Determine the [x, y] coordinate at the center of the cell enclosing the given text.  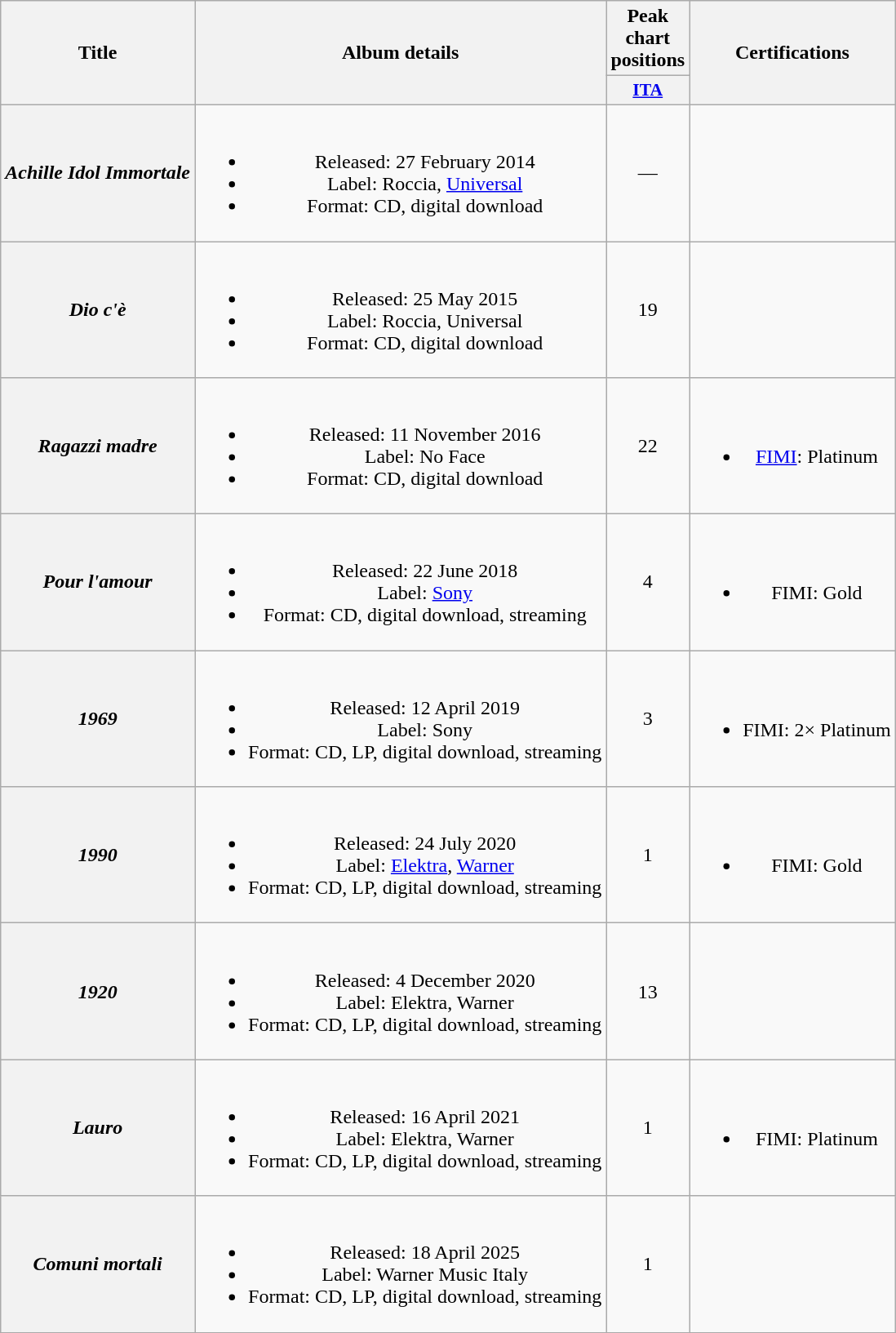
Album details [400, 53]
22 [648, 446]
Released: 12 April 2019Label: SonyFormat: CD, LP, digital download, streaming [400, 718]
Released: 11 November 2016Label: No FaceFormat: CD, digital download [400, 446]
1990 [98, 855]
Comuni mortali [98, 1264]
ITA [648, 91]
4 [648, 583]
Certifications [793, 53]
— [648, 173]
Released: 24 July 2020Label: Elektra, WarnerFormat: CD, LP, digital download, streaming [400, 855]
3 [648, 718]
FIMI: 2× Platinum [793, 718]
Released: 4 December 2020Label: Elektra, WarnerFormat: CD, LP, digital download, streaming [400, 991]
19 [648, 310]
Released: 25 May 2015Label: Roccia, UniversalFormat: CD, digital download [400, 310]
1969 [98, 718]
Released: 27 February 2014Label: Roccia, UniversalFormat: CD, digital download [400, 173]
Pour l'amour [98, 583]
Lauro [98, 1128]
Dio c'è [98, 310]
Released: 18 April 2025Label: Warner Music ItalyFormat: CD, LP, digital download, streaming [400, 1264]
Released: 22 June 2018Label: SonyFormat: CD, digital download, streaming [400, 583]
Released: 16 April 2021Label: Elektra, WarnerFormat: CD, LP, digital download, streaming [400, 1128]
Ragazzi madre [98, 446]
13 [648, 991]
Achille Idol Immortale [98, 173]
Title [98, 53]
Peak chart positions [648, 38]
1920 [98, 991]
